Extract the [X, Y] coordinate from the center of the cell holding the provided text.  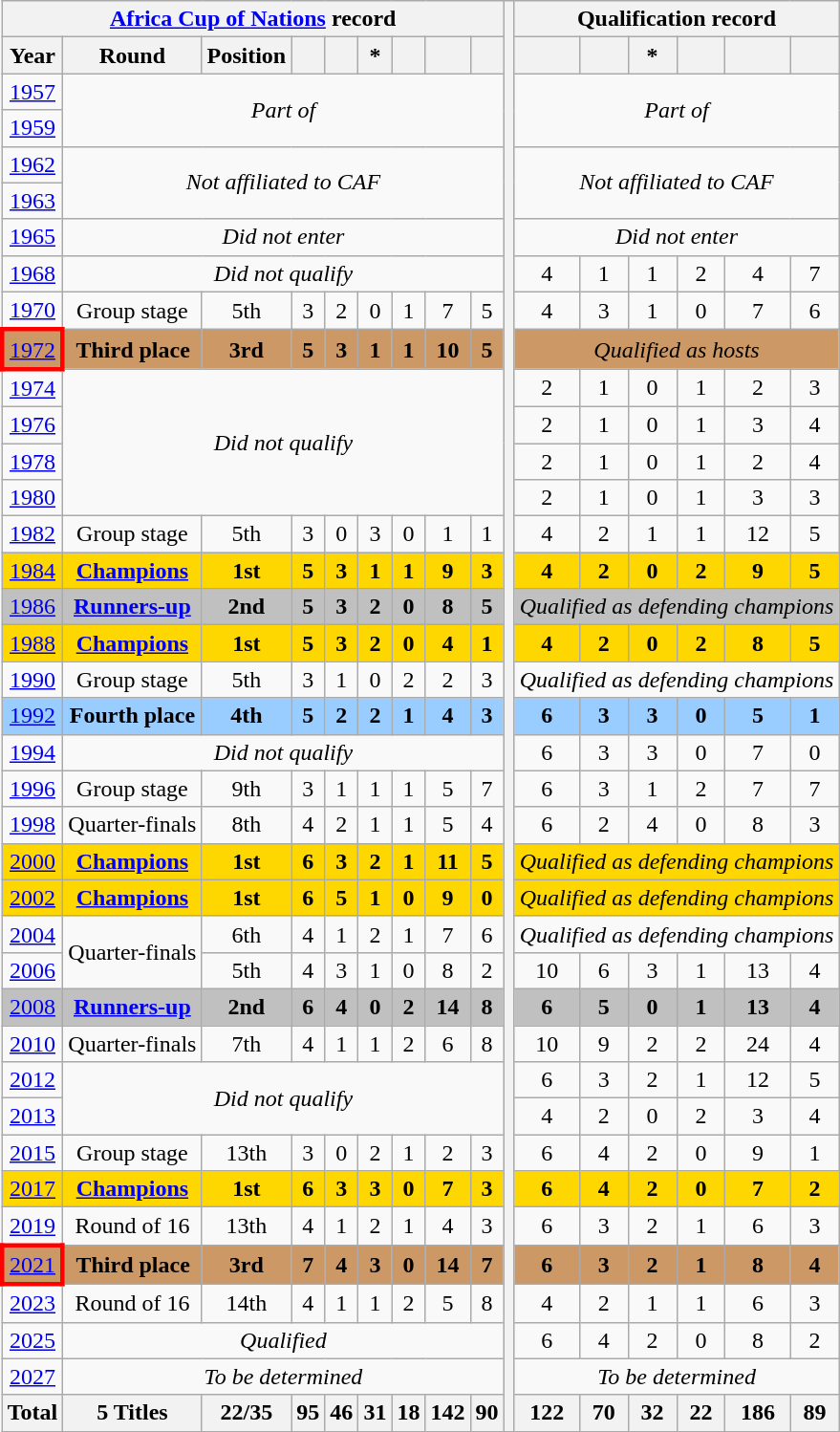
Round [132, 55]
2023 [32, 1303]
90 [487, 1413]
1982 [32, 534]
46 [342, 1413]
1996 [32, 789]
4th [247, 716]
2017 [32, 1189]
Qualified [283, 1340]
Qualified as hosts [677, 350]
2000 [32, 861]
2006 [32, 970]
11 [447, 861]
1998 [32, 825]
Fourth place [132, 716]
2025 [32, 1340]
Position [247, 55]
1980 [32, 498]
5 Titles [132, 1413]
1994 [32, 752]
142 [447, 1413]
1962 [32, 164]
1978 [32, 462]
2012 [32, 1080]
1986 [32, 607]
14th [247, 1303]
1992 [32, 716]
2021 [32, 1264]
1974 [32, 388]
24 [758, 1043]
2004 [32, 934]
70 [604, 1413]
2008 [32, 1007]
9th [247, 789]
2019 [32, 1226]
1990 [32, 680]
2010 [32, 1043]
7th [247, 1043]
Year [32, 55]
Total [32, 1413]
1957 [32, 92]
32 [652, 1413]
1984 [32, 571]
1976 [32, 424]
95 [308, 1413]
1972 [32, 350]
186 [758, 1413]
1959 [32, 128]
1988 [32, 643]
1968 [32, 273]
2027 [32, 1377]
8th [247, 825]
89 [814, 1413]
2015 [32, 1153]
2013 [32, 1117]
1965 [32, 237]
Africa Cup of Nations record [252, 19]
122 [547, 1413]
22 [701, 1413]
1963 [32, 201]
18 [409, 1413]
Qualification record [677, 19]
6th [247, 934]
1970 [32, 311]
31 [375, 1413]
22/35 [247, 1413]
2002 [32, 898]
